Determine the [x, y] coordinate at the center of the cell enclosing the given text.  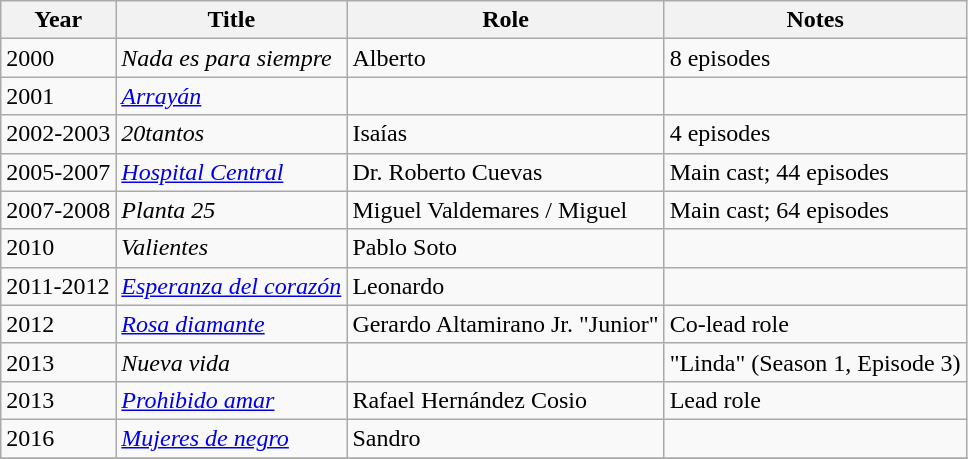
Mujeres de negro [232, 438]
Sandro [506, 438]
Main cast; 44 episodes [815, 172]
Notes [815, 20]
Isaías [506, 134]
Dr. Roberto Cuevas [506, 172]
Arrayán [232, 96]
Main cast; 64 episodes [815, 210]
Rosa diamante [232, 324]
2010 [58, 248]
20tantos [232, 134]
Pablo Soto [506, 248]
2007-2008 [58, 210]
2016 [58, 438]
Leonardo [506, 286]
Alberto [506, 58]
Co-lead role [815, 324]
2005-2007 [58, 172]
Miguel Valdemares / Miguel [506, 210]
8 episodes [815, 58]
Hospital Central [232, 172]
2002-2003 [58, 134]
2000 [58, 58]
Nada es para siempre [232, 58]
Year [58, 20]
Rafael Hernández Cosio [506, 400]
Role [506, 20]
Valientes [232, 248]
Prohibido amar [232, 400]
2001 [58, 96]
Esperanza del corazón [232, 286]
Planta 25 [232, 210]
2011-2012 [58, 286]
Lead role [815, 400]
"Linda" (Season 1, Episode 3) [815, 362]
Title [232, 20]
Gerardo Altamirano Jr. "Junior" [506, 324]
4 episodes [815, 134]
Nueva vida [232, 362]
2012 [58, 324]
